Extract the [x, y] coordinate from the center of the cell holding the provided text.  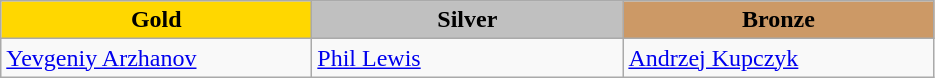
Phil Lewis [468, 58]
Gold [156, 20]
Bronze [778, 20]
Yevgeniy Arzhanov [156, 58]
Andrzej Kupczyk [778, 58]
Silver [468, 20]
